Capture the cell that displays the provided text and extract its [X, Y] central coordinate. 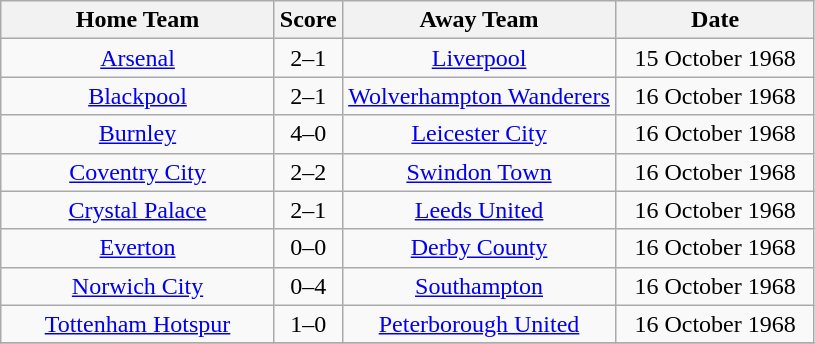
Arsenal [138, 58]
Wolverhampton Wanderers [479, 96]
Away Team [479, 20]
Burnley [138, 134]
Norwich City [138, 286]
Score [308, 20]
15 October 1968 [716, 58]
Swindon Town [479, 172]
Tottenham Hotspur [138, 324]
Leicester City [479, 134]
2–2 [308, 172]
Home Team [138, 20]
4–0 [308, 134]
Peterborough United [479, 324]
Blackpool [138, 96]
Liverpool [479, 58]
1–0 [308, 324]
0–4 [308, 286]
0–0 [308, 248]
Everton [138, 248]
Crystal Palace [138, 210]
Derby County [479, 248]
Leeds United [479, 210]
Southampton [479, 286]
Date [716, 20]
Coventry City [138, 172]
